Determine the (X, Y) coordinate at the center of the cell enclosing the given text.  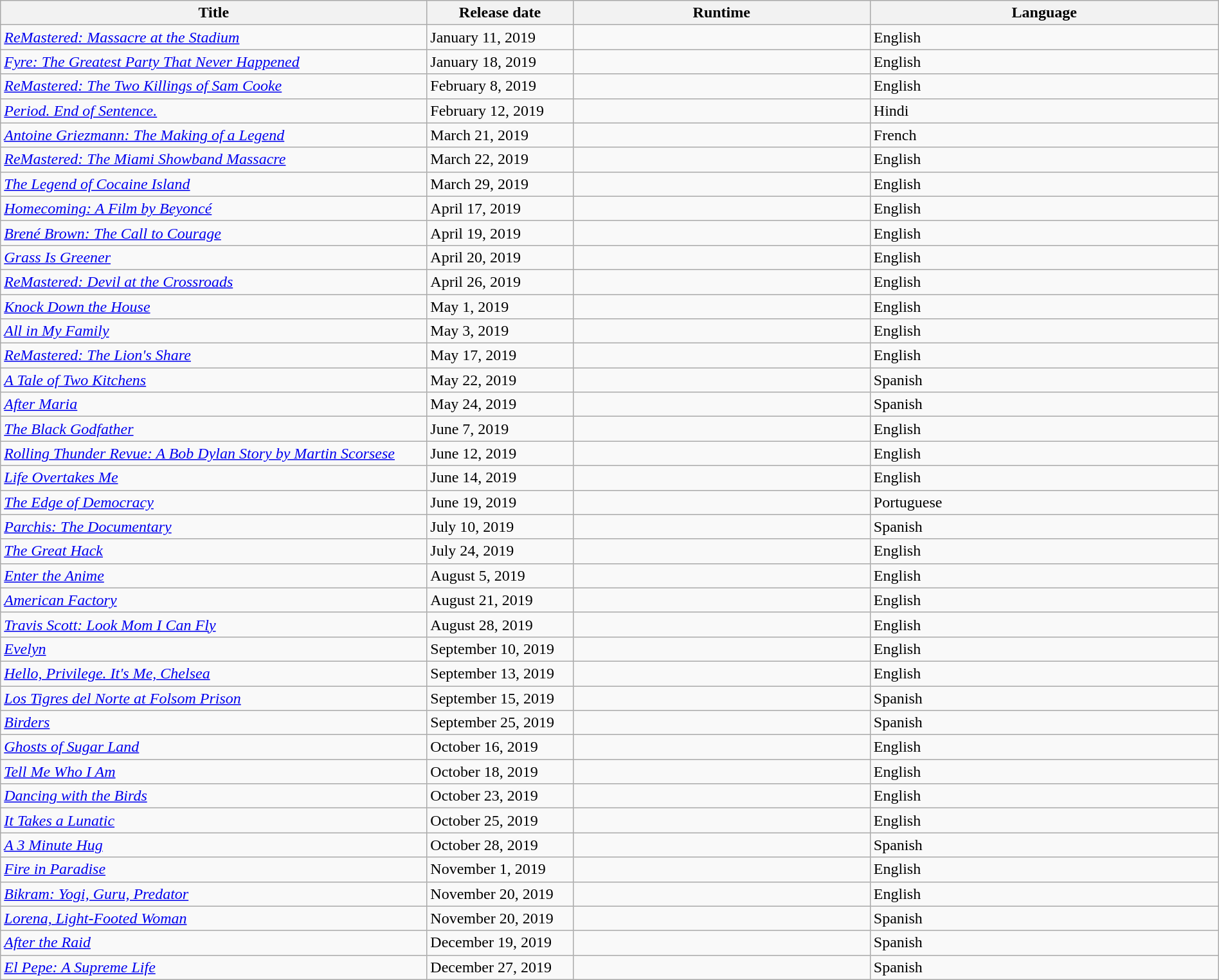
Grass Is Greener (213, 257)
ReMastered: Devil at the Crossroads (213, 282)
May 22, 2019 (500, 380)
Homecoming: A Film by Beyoncé (213, 208)
American Factory (213, 600)
July 24, 2019 (500, 551)
It Takes a Lunatic (213, 821)
Lorena, Light-Footed Woman (213, 918)
January 11, 2019 (500, 37)
French (1044, 135)
April 17, 2019 (500, 208)
August 21, 2019 (500, 600)
Fire in Paradise (213, 869)
September 13, 2019 (500, 673)
February 12, 2019 (500, 111)
Release date (500, 13)
Ghosts of Sugar Land (213, 747)
After Maria (213, 404)
March 22, 2019 (500, 159)
The Black Godfather (213, 429)
May 3, 2019 (500, 331)
Dancing with the Birds (213, 796)
A Tale of Two Kitchens (213, 380)
June 12, 2019 (500, 453)
November 1, 2019 (500, 869)
Hello, Privilege. It's Me, Chelsea (213, 673)
December 19, 2019 (500, 943)
September 25, 2019 (500, 723)
Antoine Griezmann: The Making of a Legend (213, 135)
June 19, 2019 (500, 502)
October 18, 2019 (500, 772)
Travis Scott: Look Mom I Can Fly (213, 624)
Birders (213, 723)
March 29, 2019 (500, 184)
All in My Family (213, 331)
The Edge of Democracy (213, 502)
Fyre: The Greatest Party That Never Happened (213, 62)
Language (1044, 13)
Brené Brown: The Call to Courage (213, 233)
Runtime (721, 13)
April 19, 2019 (500, 233)
January 18, 2019 (500, 62)
Tell Me Who I Am (213, 772)
The Legend of Cocaine Island (213, 184)
March 21, 2019 (500, 135)
July 10, 2019 (500, 527)
Portuguese (1044, 502)
May 17, 2019 (500, 356)
Hindi (1044, 111)
Parchis: The Documentary (213, 527)
Bikram: Yogi, Guru, Predator (213, 894)
ReMastered: The Lion's Share (213, 356)
ReMastered: The Two Killings of Sam Cooke (213, 86)
June 14, 2019 (500, 478)
September 15, 2019 (500, 698)
August 5, 2019 (500, 576)
ReMastered: The Miami Showband Massacre (213, 159)
December 27, 2019 (500, 967)
October 16, 2019 (500, 747)
Title (213, 13)
Los Tigres del Norte at Folsom Prison (213, 698)
October 28, 2019 (500, 845)
May 24, 2019 (500, 404)
June 7, 2019 (500, 429)
Life Overtakes Me (213, 478)
October 25, 2019 (500, 821)
After the Raid (213, 943)
The Great Hack (213, 551)
Evelyn (213, 649)
October 23, 2019 (500, 796)
September 10, 2019 (500, 649)
Rolling Thunder Revue: A Bob Dylan Story by Martin Scorsese (213, 453)
ReMastered: Massacre at the Stadium (213, 37)
August 28, 2019 (500, 624)
El Pepe: A Supreme Life (213, 967)
April 20, 2019 (500, 257)
May 1, 2019 (500, 307)
February 8, 2019 (500, 86)
A 3 Minute Hug (213, 845)
Period. End of Sentence. (213, 111)
April 26, 2019 (500, 282)
Enter the Anime (213, 576)
Knock Down the House (213, 307)
